Capture the cell that displays the provided text and extract its [X, Y] central coordinate. 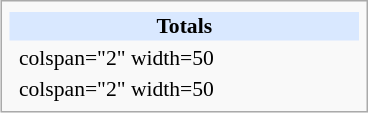
Totals [184, 26]
